Find where the given text appears and provide that cell's center as (x, y) coordinate. 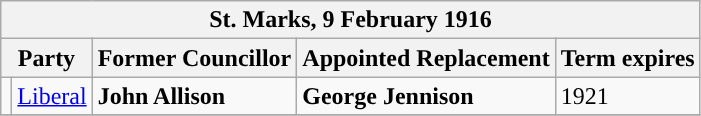
George Jennison (426, 96)
Former Councillor (194, 58)
St. Marks, 9 February 1916 (350, 20)
Party (46, 58)
Term expires (628, 58)
Liberal (52, 96)
1921 (628, 96)
Appointed Replacement (426, 58)
John Allison (194, 96)
